Search for the cell housing the specified text and yield its [X, Y] center coordinate. 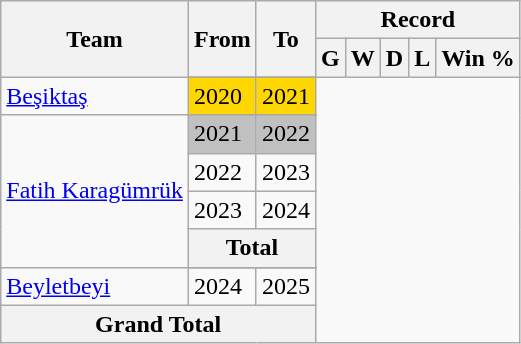
Win % [478, 58]
Beyletbeyi [95, 286]
D [394, 58]
Team [95, 39]
L [422, 58]
To [286, 39]
W [362, 58]
From [222, 39]
Record [418, 20]
2025 [286, 286]
Total [252, 248]
2020 [222, 96]
Grand Total [158, 324]
G [330, 58]
Beşiktaş [95, 96]
Fatih Karagümrük [95, 191]
